Search for the cell housing the specified text and yield its [X, Y] center coordinate. 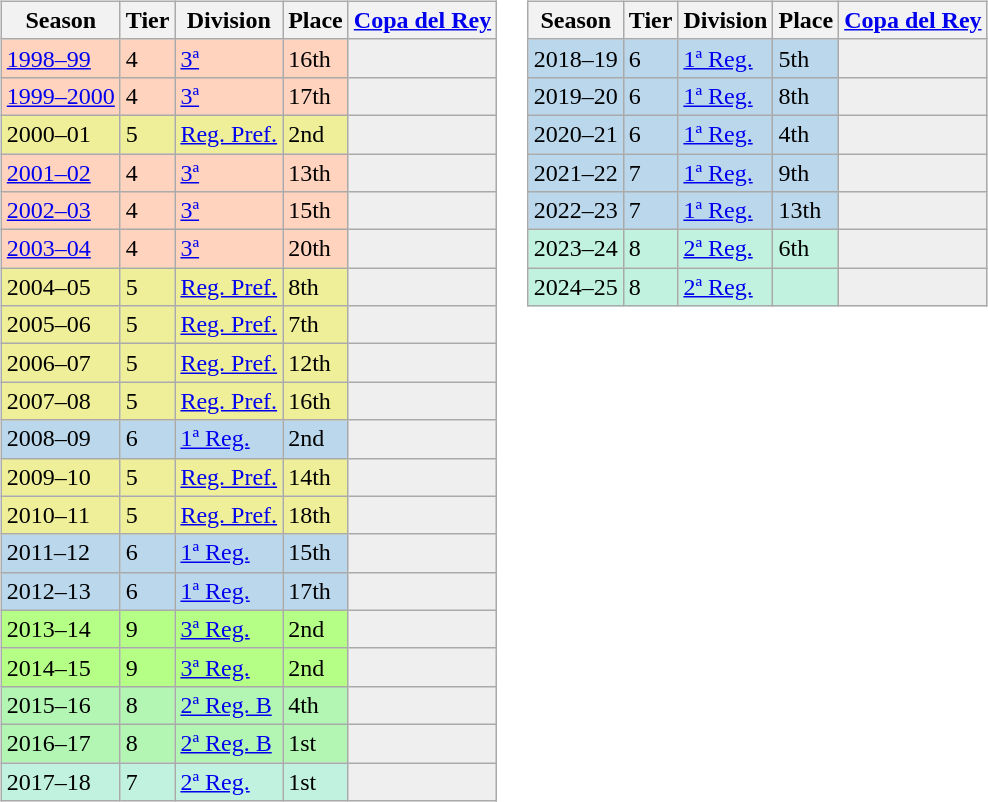
2004–05 [60, 287]
2003–04 [60, 249]
2007–08 [60, 401]
7th [316, 325]
2023–24 [576, 249]
5th [806, 58]
2008–09 [60, 439]
2005–06 [60, 325]
2016–17 [60, 743]
2010–11 [60, 515]
18th [316, 515]
2013–14 [60, 629]
14th [316, 477]
12th [316, 363]
9th [806, 173]
2012–13 [60, 591]
2014–15 [60, 667]
2024–25 [576, 287]
20th [316, 249]
2002–03 [60, 211]
2021–22 [576, 173]
2009–10 [60, 477]
2006–07 [60, 363]
2000–01 [60, 134]
6th [806, 249]
2018–19 [576, 58]
1998–99 [60, 58]
2015–16 [60, 705]
2017–18 [60, 781]
2019–20 [576, 96]
2001–02 [60, 173]
2020–21 [576, 134]
2022–23 [576, 211]
2011–12 [60, 553]
1999–2000 [60, 96]
